Detect which cell encompasses the target text, then output its [x, y] center coordinate. 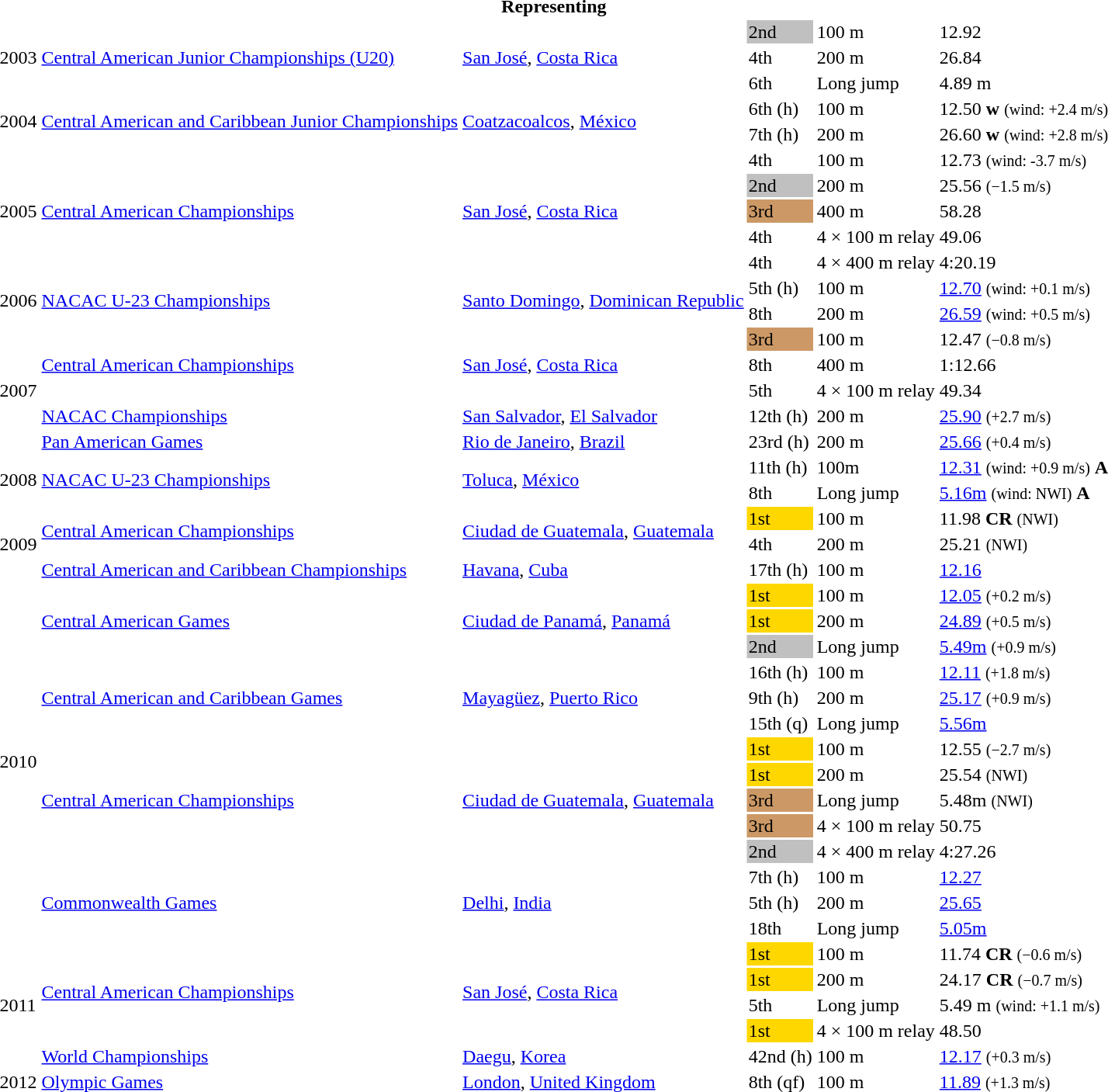
Central American Junior Championships (U20) [250, 57]
6th (h) [781, 109]
Delhi, India [604, 903]
Central American and Caribbean Games [250, 698]
Coatzacoalcos, México [604, 121]
Central American and Caribbean Championships [250, 570]
NACAC Championships [250, 416]
Central American Games [250, 621]
Santo Domingo, Dominican Republic [604, 301]
Daegu, Korea [604, 1056]
12th (h) [781, 416]
23rd (h) [781, 442]
Central American and Caribbean Junior Championships [250, 121]
Toluca, México [604, 480]
Havana, Cuba [604, 570]
World Championships [250, 1056]
Rio de Janeiro, Brazil [604, 442]
Commonwealth Games [250, 903]
17th (h) [781, 570]
16th (h) [781, 672]
42nd (h) [781, 1056]
San Salvador, El Salvador [604, 416]
100m [875, 467]
Pan American Games [250, 442]
15th (q) [781, 723]
Ciudad de Panamá, Panamá [604, 621]
Mayagüez, Puerto Rico [604, 698]
18th [781, 928]
9th (h) [781, 698]
11th (h) [781, 467]
6th [781, 83]
